Find where the given text appears and provide that cell's center as (x, y) coordinate. 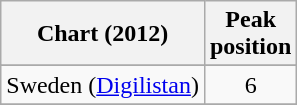
Sweden (Digilistan) (103, 85)
Peakposition (250, 34)
Chart (2012) (103, 34)
6 (250, 85)
